Identify which cell holds the provided text, then report its [X, Y] central coordinate. 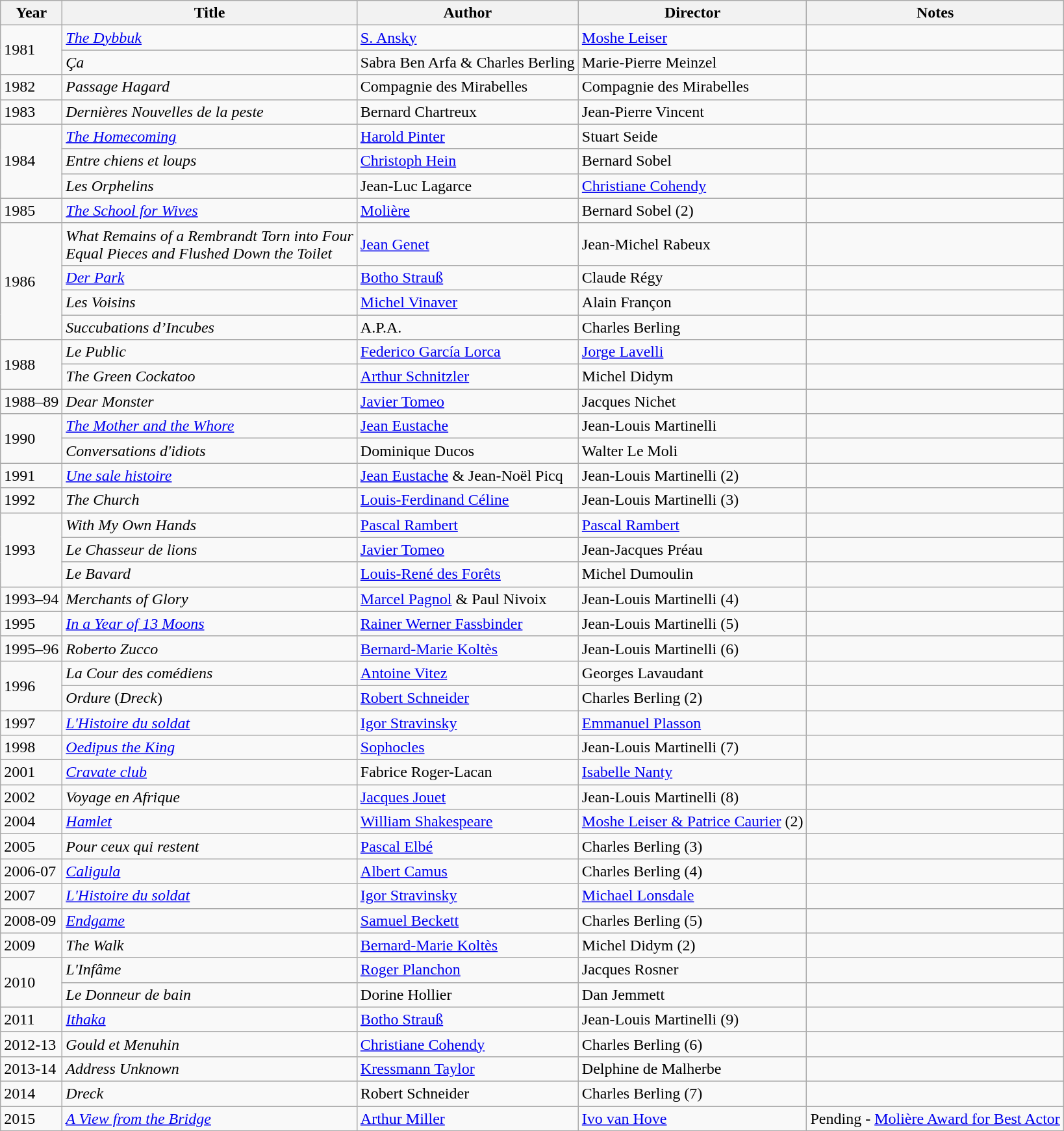
1986 [31, 281]
Sophocles [468, 748]
Ithaka [210, 1019]
2013-14 [31, 1069]
Jean-Louis Martinelli [692, 426]
Jean-Louis Martinelli (9) [692, 1019]
Les Orphelins [210, 186]
Merchants of Glory [210, 599]
Claude Régy [692, 277]
Antoine Vitez [468, 673]
2009 [31, 945]
1988 [31, 364]
Michel Didym (2) [692, 945]
Endgame [210, 921]
Ivo van Hove [692, 1118]
Marcel Pagnol & Paul Nivoix [468, 599]
2004 [31, 822]
1984 [31, 161]
L'Infâme [210, 970]
Michel Dumoulin [692, 574]
Albert Camus [468, 871]
Michel Vinaver [468, 302]
The Dybbuk [210, 38]
Jean-Luc Lagarce [468, 186]
Michel Didym [692, 377]
Christoph Hein [468, 161]
Author [468, 13]
1990 [31, 438]
2014 [31, 1093]
Delphine de Malherbe [692, 1069]
Le Donneur de bain [210, 995]
Pending - Molière Award for Best Actor [935, 1118]
Molière [468, 210]
Ça [210, 62]
Jean Eustache [468, 426]
Year [31, 13]
Fabrice Roger-Lacan [468, 772]
Title [210, 13]
La Cour des comédiens [210, 673]
The Mother and the Whore [210, 426]
The Homecoming [210, 136]
1997 [31, 723]
Cravate club [210, 772]
Roberto Zucco [210, 648]
Gould et Menuhin [210, 1044]
2005 [31, 846]
Jean-Louis Martinelli (8) [692, 797]
Dan Jemmett [692, 995]
Der Park [210, 277]
Dorine Hollier [468, 995]
Jean Genet [468, 244]
Arthur Schnitzler [468, 377]
Notes [935, 13]
Georges Lavaudant [692, 673]
Entre chiens et loups [210, 161]
Jean-Louis Martinelli (2) [692, 476]
2002 [31, 797]
Jean-Pierre Vincent [692, 112]
Charles Berling (7) [692, 1093]
2010 [31, 982]
1985 [31, 210]
Charles Berling (6) [692, 1044]
2008-09 [31, 921]
1981 [31, 50]
Ordure (Dreck) [210, 698]
Une sale histoire [210, 476]
The School for Wives [210, 210]
1983 [31, 112]
Succubations d’Incubes [210, 327]
Dominique Ducos [468, 451]
Kressmann Taylor [468, 1069]
Federico García Lorca [468, 352]
Arthur Miller [468, 1118]
Charles Berling (2) [692, 698]
Rainer Werner Fassbinder [468, 624]
Le Bavard [210, 574]
The Walk [210, 945]
Dear Monster [210, 401]
Bernard Chartreux [468, 112]
Hamlet [210, 822]
Passage Hagard [210, 87]
Charles Berling (5) [692, 921]
Director [692, 13]
Le Chasseur de lions [210, 550]
Jacques Jouet [468, 797]
2006-07 [31, 871]
Michael Lonsdale [692, 896]
2011 [31, 1019]
Jorge Lavelli [692, 352]
Oedipus the King [210, 748]
Alain Françon [692, 302]
Le Public [210, 352]
With My Own Hands [210, 525]
1998 [31, 748]
Stuart Seide [692, 136]
What Remains of a Rembrandt Torn into Four Equal Pieces and Flushed Down the Toilet [210, 244]
2001 [31, 772]
Jean-Louis Martinelli (7) [692, 748]
1996 [31, 685]
Louis-René des Forêts [468, 574]
Jean-Louis Martinelli (5) [692, 624]
Jean-Louis Martinelli (6) [692, 648]
Caligula [210, 871]
1993 [31, 550]
S. Ansky [468, 38]
2012-13 [31, 1044]
Emmanuel Plasson [692, 723]
Dreck [210, 1093]
Jean Eustache & Jean-Noël Picq [468, 476]
Jean-Louis Martinelli (4) [692, 599]
Pour ceux qui restent [210, 846]
Jacques Nichet [692, 401]
Jean-Michel Rabeux [692, 244]
1988–89 [31, 401]
1992 [31, 500]
Jacques Rosner [692, 970]
Bernard Sobel (2) [692, 210]
William Shakespeare [468, 822]
Conversations d'idiots [210, 451]
Dernières Nouvelles de la peste [210, 112]
2007 [31, 896]
Jean-Louis Martinelli (3) [692, 500]
Moshe Leiser & Patrice Caurier (2) [692, 822]
In a Year of 13 Moons [210, 624]
Jean-Jacques Préau [692, 550]
Bernard Sobel [692, 161]
1993–94 [31, 599]
2015 [31, 1118]
Louis-Ferdinand Céline [468, 500]
A View from the Bridge [210, 1118]
Marie-Pierre Meinzel [692, 62]
1995–96 [31, 648]
1982 [31, 87]
Charles Berling [692, 327]
A.P.A. [468, 327]
Moshe Leiser [692, 38]
Charles Berling (3) [692, 846]
Samuel Beckett [468, 921]
Walter Le Moli [692, 451]
1991 [31, 476]
Les Voisins [210, 302]
Voyage en Afrique [210, 797]
Charles Berling (4) [692, 871]
Pascal Elbé [468, 846]
The Green Cockatoo [210, 377]
Harold Pinter [468, 136]
The Church [210, 500]
Isabelle Nanty [692, 772]
Roger Planchon [468, 970]
1995 [31, 624]
Sabra Ben Arfa & Charles Berling [468, 62]
Address Unknown [210, 1069]
